Extract the [X, Y] coordinate from the center of the cell holding the provided text.  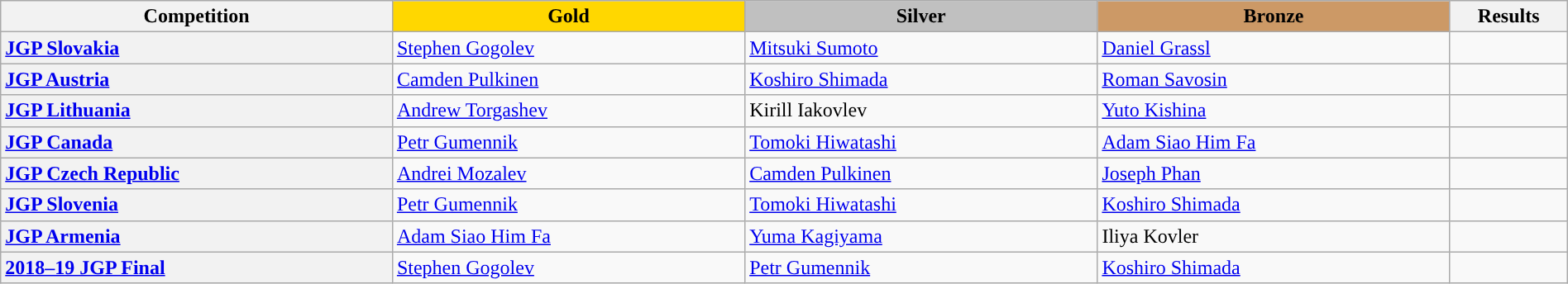
JGP Slovenia [197, 205]
Competition [197, 17]
Andrei Mozalev [568, 173]
Joseph Phan [1274, 173]
Iliya Kovler [1274, 236]
2018–19 JGP Final [197, 267]
JGP Armenia [197, 236]
JGP Austria [197, 79]
Bronze [1274, 17]
Mitsuki Sumoto [921, 48]
Gold [568, 17]
Yuto Kishina [1274, 111]
Daniel Grassl [1274, 48]
Yuma Kagiyama [921, 236]
Roman Savosin [1274, 79]
Kirill Iakovlev [921, 111]
Results [1508, 17]
JGP Lithuania [197, 111]
JGP Czech Republic [197, 173]
JGP Canada [197, 142]
Andrew Torgashev [568, 111]
JGP Slovakia [197, 48]
Silver [921, 17]
